Locate the cell with the specified text and output its (x, y) center coordinate. 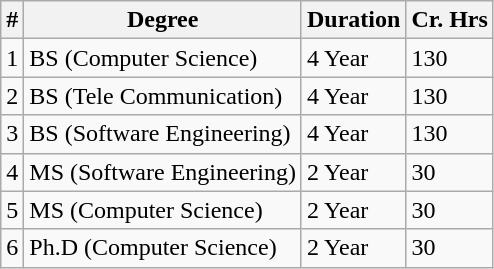
5 (12, 210)
Cr. Hrs (450, 20)
# (12, 20)
BS (Software Engineering) (163, 134)
BS (Tele Communication) (163, 96)
1 (12, 58)
Degree (163, 20)
Ph.D (Computer Science) (163, 248)
BS (Computer Science) (163, 58)
MS (Software Engineering) (163, 172)
6 (12, 248)
4 (12, 172)
Duration (353, 20)
MS (Computer Science) (163, 210)
2 (12, 96)
3 (12, 134)
